Return [x, y] of the center of cell containing provided text 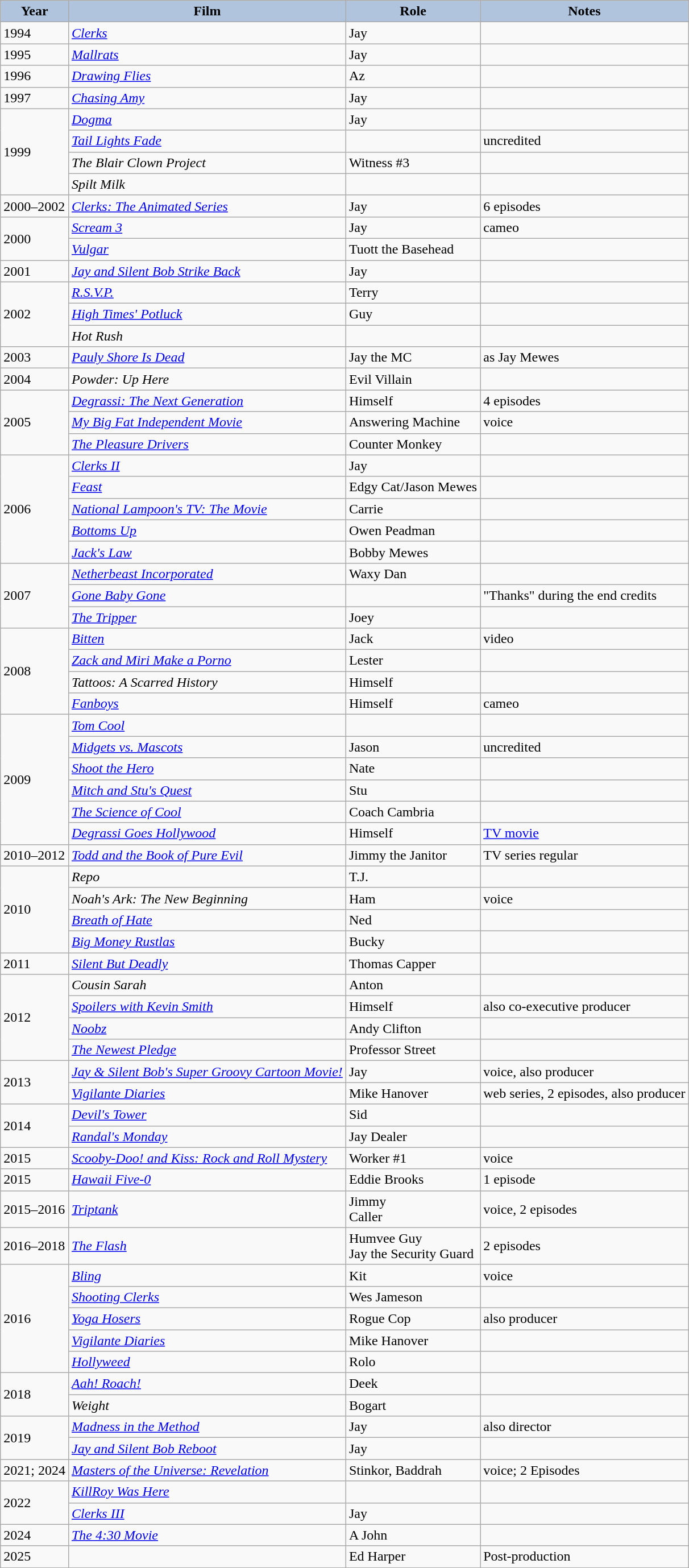
Big Money Rustlas [207, 941]
Guy [413, 314]
Tuott the Basehead [413, 249]
1994 [35, 33]
Mitch and Stu's Quest [207, 790]
2012 [35, 1018]
Spoilers with Kevin Smith [207, 1007]
Gone Baby Gone [207, 595]
Az [413, 76]
Breath of Hate [207, 920]
2007 [35, 595]
Jay & Silent Bob's Super Groovy Cartoon Movie! [207, 1072]
1997 [35, 98]
Drawing Flies [207, 76]
Humvee GuyJay the Security Guard [413, 1246]
Year [35, 11]
Bottoms Up [207, 530]
Lester [413, 661]
TV movie [584, 833]
Hawaii Five-0 [207, 1180]
Clerks II [207, 466]
Weight [207, 1405]
Owen Peadman [413, 530]
Post-production [584, 1557]
6 episodes [584, 206]
JimmyCaller [413, 1209]
The Pleasure Drivers [207, 444]
2021; 2024 [35, 1470]
Aah! Roach! [207, 1384]
Jimmy the Janitor [413, 855]
T.J. [413, 877]
voice; 2 Episodes [584, 1470]
Degrassi Goes Hollywood [207, 833]
Feast [207, 487]
The Tripper [207, 617]
Tail Lights Fade [207, 141]
2014 [35, 1126]
The 4:30 Movie [207, 1535]
KillRoy Was Here [207, 1492]
The Blair Clown Project [207, 163]
2001 [35, 271]
voice, 2 episodes [584, 1209]
Noah's Ark: The New Beginning [207, 898]
Vulgar [207, 249]
Eddie Brooks [413, 1180]
Notes [584, 11]
Shoot the Hero [207, 769]
Carrie [413, 509]
Todd and the Book of Pure Evil [207, 855]
Stu [413, 790]
Zack and Miri Make a Porno [207, 661]
Evil Villain [413, 379]
2022 [35, 1503]
Sid [413, 1115]
2002 [35, 314]
Waxy Dan [413, 574]
2025 [35, 1557]
Ham [413, 898]
Jack [413, 639]
National Lampoon's TV: The Movie [207, 509]
Professor Street [413, 1050]
Dogma [207, 119]
Kit [413, 1275]
2000 [35, 238]
Terry [413, 293]
Ed Harper [413, 1557]
The Science of Cool [207, 812]
2015–2016 [35, 1209]
Powder: Up Here [207, 379]
R.S.V.P. [207, 293]
Masters of the Universe: Revelation [207, 1470]
Degrassi: The Next Generation [207, 401]
The Flash [207, 1246]
Clerks III [207, 1513]
Bitten [207, 639]
Joey [413, 617]
also co-executive producer [584, 1007]
Netherbeast Incorporated [207, 574]
Jay and Silent Bob Reboot [207, 1449]
Rolo [413, 1362]
Jay and Silent Bob Strike Back [207, 271]
Bogart [413, 1405]
2024 [35, 1535]
"Thanks" during the end credits [584, 595]
2010–2012 [35, 855]
Thomas Capper [413, 964]
Edgy Cat/Jason Mewes [413, 487]
A John [413, 1535]
also producer [584, 1318]
2 episodes [584, 1246]
1999 [35, 152]
Andy Clifton [413, 1028]
2000–2002 [35, 206]
Role [413, 11]
Film [207, 11]
Scooby-Doo! and Kiss: Rock and Roll Mystery [207, 1158]
voice, also producer [584, 1072]
Coach Cambria [413, 812]
video [584, 639]
Counter Monkey [413, 444]
2016–2018 [35, 1246]
Mallrats [207, 55]
2009 [35, 779]
Tattoos: A Scarred History [207, 682]
2003 [35, 358]
Bling [207, 1275]
Noobz [207, 1028]
High Times' Potluck [207, 314]
1995 [35, 55]
2019 [35, 1438]
Repo [207, 877]
Bobby Mewes [413, 552]
Answering Machine [413, 422]
Cousin Sarah [207, 985]
Jason [413, 747]
Hot Rush [207, 336]
2016 [35, 1318]
Anton [413, 985]
Ned [413, 920]
2004 [35, 379]
Scream 3 [207, 227]
as Jay Mewes [584, 358]
Spilt Milk [207, 184]
Randal's Monday [207, 1136]
Deek [413, 1384]
TV series regular [584, 855]
Fanboys [207, 704]
2005 [35, 422]
Worker #1 [413, 1158]
4 episodes [584, 401]
Jay Dealer [413, 1136]
also director [584, 1427]
Madness in the Method [207, 1427]
2010 [35, 909]
Clerks: The Animated Series [207, 206]
web series, 2 episodes, also producer [584, 1093]
Shooting Clerks [207, 1297]
Stinkor, Baddrah [413, 1470]
Rogue Cop [413, 1318]
Hollyweed [207, 1362]
2011 [35, 964]
My Big Fat Independent Movie [207, 422]
1996 [35, 76]
Devil's Tower [207, 1115]
Silent But Deadly [207, 964]
Midgets vs. Mascots [207, 747]
2008 [35, 671]
The Newest Pledge [207, 1050]
Pauly Shore Is Dead [207, 358]
Wes Jameson [413, 1297]
Witness #3 [413, 163]
Tom Cool [207, 725]
Bucky [413, 941]
Chasing Amy [207, 98]
2013 [35, 1082]
Yoga Hosers [207, 1318]
Clerks [207, 33]
Jack's Law [207, 552]
Nate [413, 769]
Jay the MC [413, 358]
2018 [35, 1395]
2006 [35, 509]
1 episode [584, 1180]
Triptank [207, 1209]
